Scan for the cell matching the given text and deliver its (X, Y) coordinate at center. 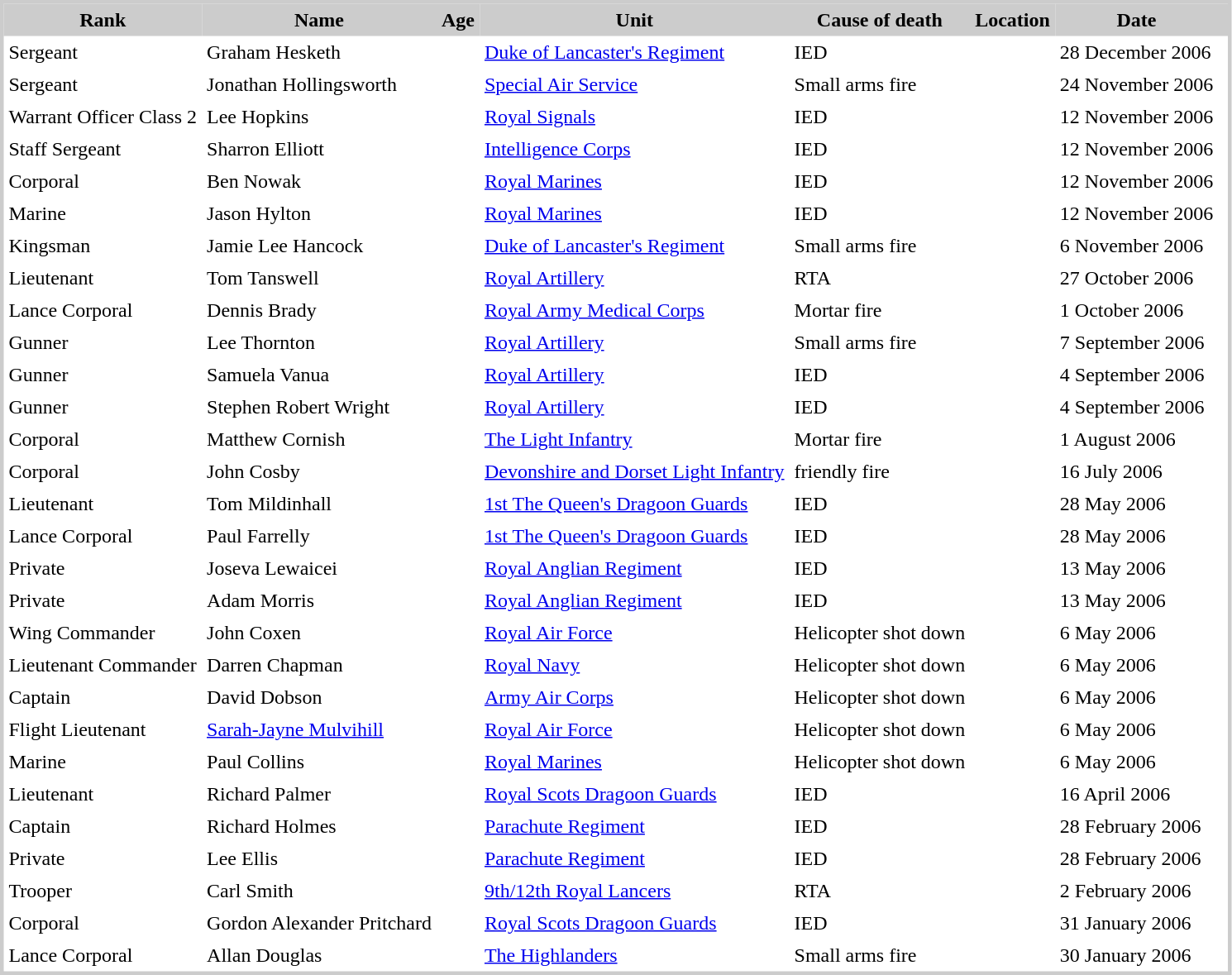
Allan Douglas (319, 956)
Cause of death (880, 20)
The Highlanders (635, 956)
Samuela Vanua (319, 375)
Jamie Lee Hancock (319, 246)
Tom Mildinhall (319, 504)
Matthew Cornish (319, 440)
Date (1136, 20)
7 September 2006 (1136, 342)
30 January 2006 (1136, 956)
Ben Nowak (319, 182)
Lee Hopkins (319, 117)
27 October 2006 (1136, 278)
John Coxen (319, 633)
Sharron Elliott (319, 149)
Special Air Service (635, 84)
Paul Collins (319, 762)
Joseva Lewaicei (319, 569)
Adam Morris (319, 600)
Tom Tanswell (319, 278)
Richard Palmer (319, 794)
Warrant Officer Class 2 (103, 117)
Gordon Alexander Pritchard (319, 923)
9th/12th Royal Lancers (635, 891)
Royal Signals (635, 117)
31 January 2006 (1136, 923)
Graham Hesketh (319, 53)
24 November 2006 (1136, 84)
Lee Thornton (319, 342)
Wing Commander (103, 633)
1 August 2006 (1136, 440)
Flight Lieutenant (103, 729)
Darren Chapman (319, 665)
The Light Infantry (635, 440)
Jason Hylton (319, 213)
16 July 2006 (1136, 471)
Sarah-Jayne Mulvihill (319, 729)
Lieutenant Commander (103, 665)
Age (458, 20)
Richard Holmes (319, 827)
Carl Smith (319, 891)
Army Air Corps (635, 698)
Kingsman (103, 246)
Trooper (103, 891)
Staff Sergeant (103, 149)
2 February 2006 (1136, 891)
John Cosby (319, 471)
Intelligence Corps (635, 149)
Name (319, 20)
Lee Ellis (319, 858)
Rank (103, 20)
Devonshire and Dorset Light Infantry (635, 471)
6 November 2006 (1136, 246)
1 October 2006 (1136, 311)
friendly fire (880, 471)
Paul Farrelly (319, 536)
Location (1012, 20)
Jonathan Hollingsworth (319, 84)
Unit (635, 20)
28 December 2006 (1136, 53)
Stephen Robert Wright (319, 407)
16 April 2006 (1136, 794)
Royal Navy (635, 665)
David Dobson (319, 698)
Royal Army Medical Corps (635, 311)
Dennis Brady (319, 311)
